Determine the [x, y] coordinate at the center of the cell enclosing the given text.  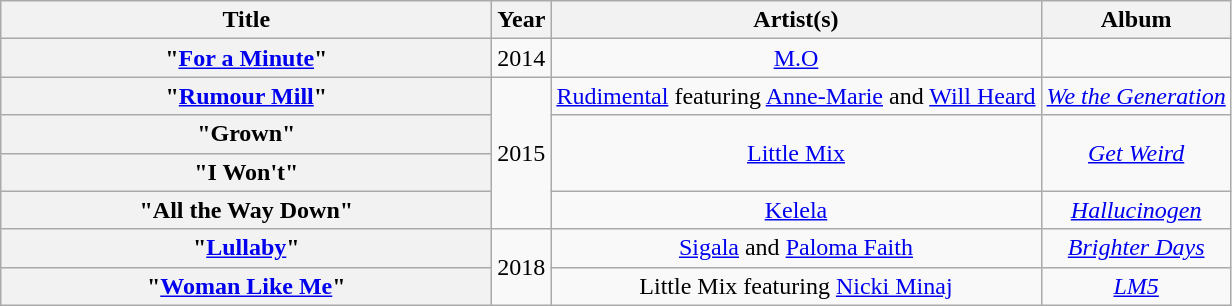
"Grown" [246, 134]
"All the Way Down" [246, 210]
"Rumour Mill" [246, 96]
"I Won't" [246, 172]
Kelela [796, 210]
Hallucinogen [1136, 210]
Artist(s) [796, 20]
LM5 [1136, 286]
Album [1136, 20]
Rudimental featuring Anne-Marie and Will Heard [796, 96]
M.O [796, 58]
"Lullaby" [246, 248]
Year [522, 20]
Title [246, 20]
"For a Minute" [246, 58]
Get Weird [1136, 153]
We the Generation [1136, 96]
"Woman Like Me" [246, 286]
Little Mix featuring Nicki Minaj [796, 286]
Sigala and Paloma Faith [796, 248]
2015 [522, 153]
Brighter Days [1136, 248]
2018 [522, 267]
2014 [522, 58]
Little Mix [796, 153]
